Extract the (X, Y) coordinate from the center of the cell holding the provided text.  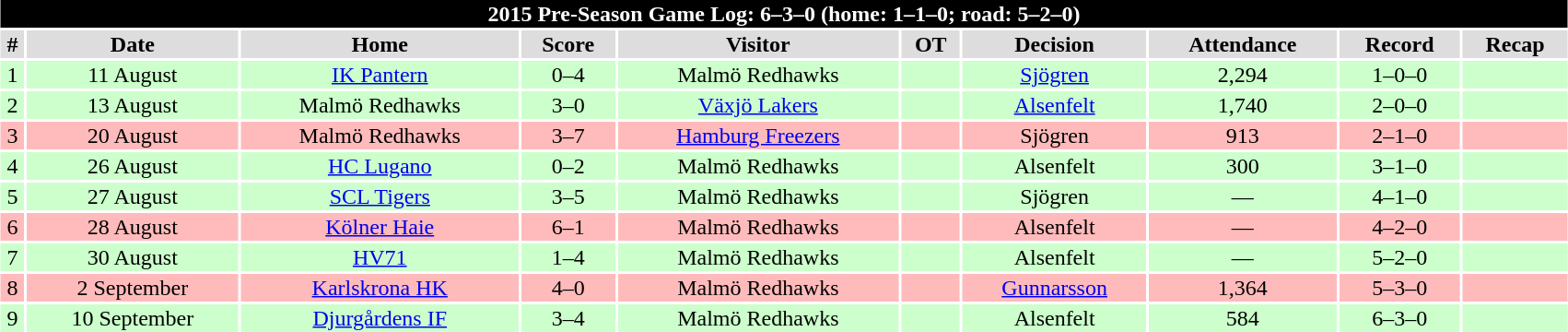
Record (1400, 44)
OT (930, 44)
3–5 (568, 196)
4 (13, 166)
26 August (133, 166)
Decision (1054, 44)
1 (13, 75)
5–3–0 (1400, 288)
6–1 (568, 227)
7 (13, 257)
4–2–0 (1400, 227)
HV71 (380, 257)
Karlskrona HK (380, 288)
# (13, 44)
0–2 (568, 166)
1,740 (1242, 105)
5 (13, 196)
3 (13, 136)
Visitor (757, 44)
2,294 (1242, 75)
2015 Pre-Season Game Log: 6–3–0 (home: 1–1–0; road: 5–2–0) (784, 14)
913 (1242, 136)
6 (13, 227)
Score (568, 44)
6–3–0 (1400, 318)
5–2–0 (1400, 257)
4–0 (568, 288)
10 September (133, 318)
Attendance (1242, 44)
20 August (133, 136)
Date (133, 44)
IK Pantern (380, 75)
584 (1242, 318)
27 August (133, 196)
Hamburg Freezers (757, 136)
3–4 (568, 318)
Home (380, 44)
30 August (133, 257)
Recap (1515, 44)
13 August (133, 105)
300 (1242, 166)
SCL Tigers (380, 196)
Djurgårdens IF (380, 318)
1,364 (1242, 288)
0–4 (568, 75)
2–1–0 (1400, 136)
Växjö Lakers (757, 105)
3–7 (568, 136)
HC Lugano (380, 166)
Gunnarsson (1054, 288)
3–0 (568, 105)
1–0–0 (1400, 75)
28 August (133, 227)
2 (13, 105)
2 September (133, 288)
2–0–0 (1400, 105)
8 (13, 288)
3–1–0 (1400, 166)
9 (13, 318)
11 August (133, 75)
1–4 (568, 257)
Kölner Haie (380, 227)
4–1–0 (1400, 196)
